Determine the (X, Y) coordinate at the center of the cell enclosing the given text.  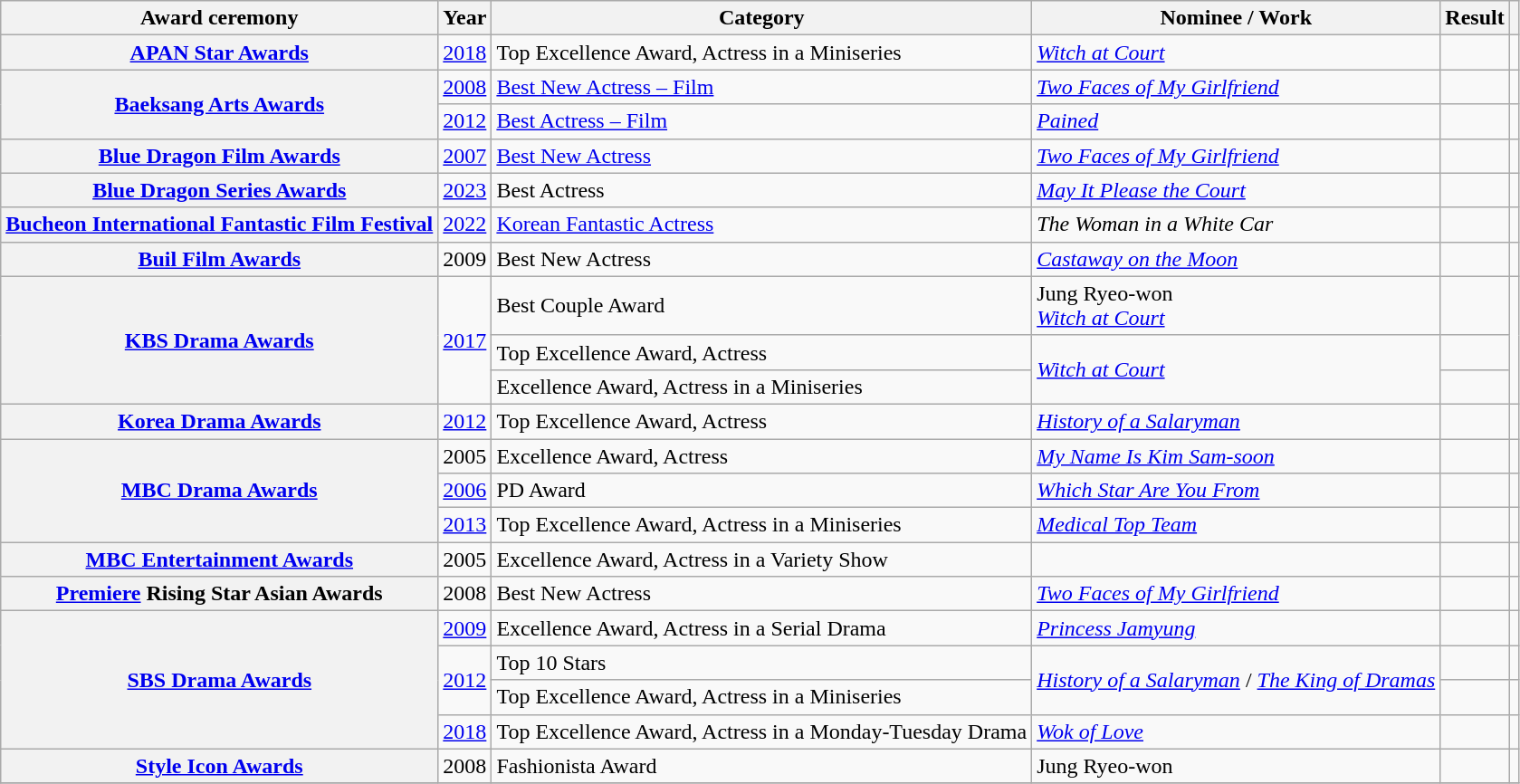
Excellence Award, Actress in a Variety Show (762, 559)
Pained (1237, 121)
Korea Drama Awards (219, 421)
PD Award (762, 491)
Wok of Love (1237, 731)
Nominee / Work (1237, 18)
Award ceremony (219, 18)
Jung Ryeo-won (1237, 766)
2017 (465, 340)
History of a Salaryman / The King of Dramas (1237, 680)
Style Icon Awards (219, 766)
My Name Is Kim Sam-soon (1237, 455)
Excellence Award, Actress (762, 455)
Best Actress – Film (762, 121)
2022 (465, 225)
Baeksang Arts Awards (219, 104)
MBC Entertainment Awards (219, 559)
May It Please the Court (1237, 190)
APAN Star Awards (219, 53)
Premiere Rising Star Asian Awards (219, 594)
Fashionista Award (762, 766)
Best Actress (762, 190)
Result (1475, 18)
2007 (465, 156)
Jung Ryeo-won Witch at Court (1237, 306)
Top Excellence Award, Actress in a Monday-Tuesday Drama (762, 731)
Category (762, 18)
Top 10 Stars (762, 663)
MBC Drama Awards (219, 490)
Medical Top Team (1237, 525)
Castaway on the Moon (1237, 259)
Blue Dragon Film Awards (219, 156)
KBS Drama Awards (219, 340)
Best New Actress – Film (762, 87)
Excellence Award, Actress in a Miniseries (762, 387)
Best Couple Award (762, 306)
Year (465, 18)
Princess Jamyung (1237, 628)
2013 (465, 525)
History of a Salaryman (1237, 421)
SBS Drama Awards (219, 680)
Bucheon International Fantastic Film Festival (219, 225)
2023 (465, 190)
Excellence Award, Actress in a Serial Drama (762, 628)
Blue Dragon Series Awards (219, 190)
2006 (465, 491)
Which Star Are You From (1237, 491)
Korean Fantastic Actress (762, 225)
The Woman in a White Car (1237, 225)
Buil Film Awards (219, 259)
